Return [X, Y] of the center of cell containing provided text 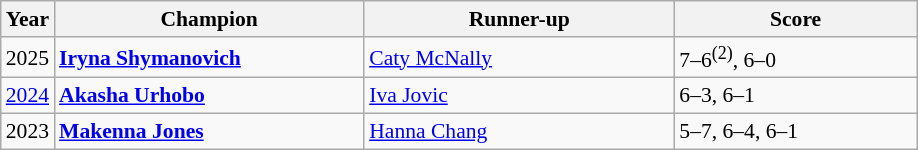
Iva Jovic [519, 96]
5–7, 6–4, 6–1 [796, 132]
Hanna Chang [519, 132]
Caty McNally [519, 58]
Score [796, 19]
Champion [209, 19]
Akasha Urhobo [209, 96]
2023 [28, 132]
Year [28, 19]
6–3, 6–1 [796, 96]
Iryna Shymanovich [209, 58]
Makenna Jones [209, 132]
2025 [28, 58]
Runner-up [519, 19]
2024 [28, 96]
7–6(2), 6–0 [796, 58]
